Return the (x, y) coordinate for the center point of the cell that contains the specified text.  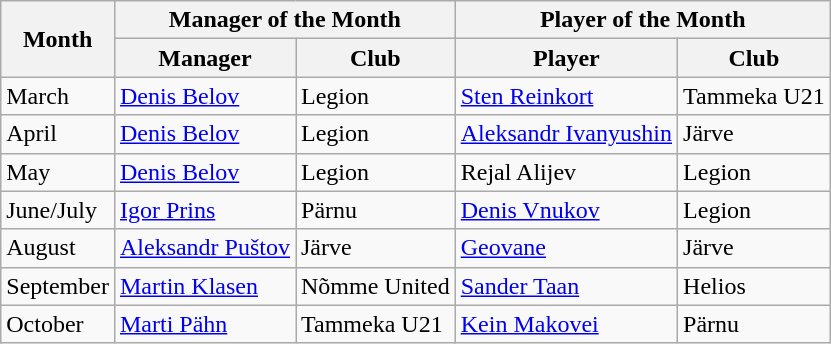
Sander Taan (566, 286)
June/July (58, 210)
Manager of the Month (284, 20)
Player of the Month (642, 20)
Nõmme United (376, 286)
Martin Klasen (204, 286)
April (58, 134)
Kein Makovei (566, 324)
October (58, 324)
Geovane (566, 248)
Denis Vnukov (566, 210)
Aleksandr Puštov (204, 248)
August (58, 248)
Manager (204, 58)
March (58, 96)
May (58, 172)
Marti Pähn (204, 324)
Aleksandr Ivanyushin (566, 134)
September (58, 286)
Rejal Alijev (566, 172)
Month (58, 39)
Helios (754, 286)
Player (566, 58)
Sten Reinkort (566, 96)
Igor Prins (204, 210)
